Find where the given text appears and provide that cell's center as [X, Y] coordinate. 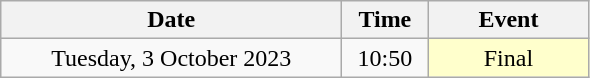
Event [508, 20]
Time [385, 20]
Final [508, 58]
Tuesday, 3 October 2023 [172, 58]
10:50 [385, 58]
Date [172, 20]
